Extract the [x, y] coordinate from the center of the cell holding the provided text.  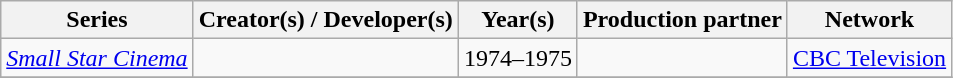
1974–1975 [518, 58]
Small Star Cinema [97, 58]
Production partner [682, 20]
Series [97, 20]
Year(s) [518, 20]
Network [869, 20]
CBC Television [869, 58]
Creator(s) / Developer(s) [326, 20]
